For the text-containing cell, return its midpoint in (X, Y) coordinate format. 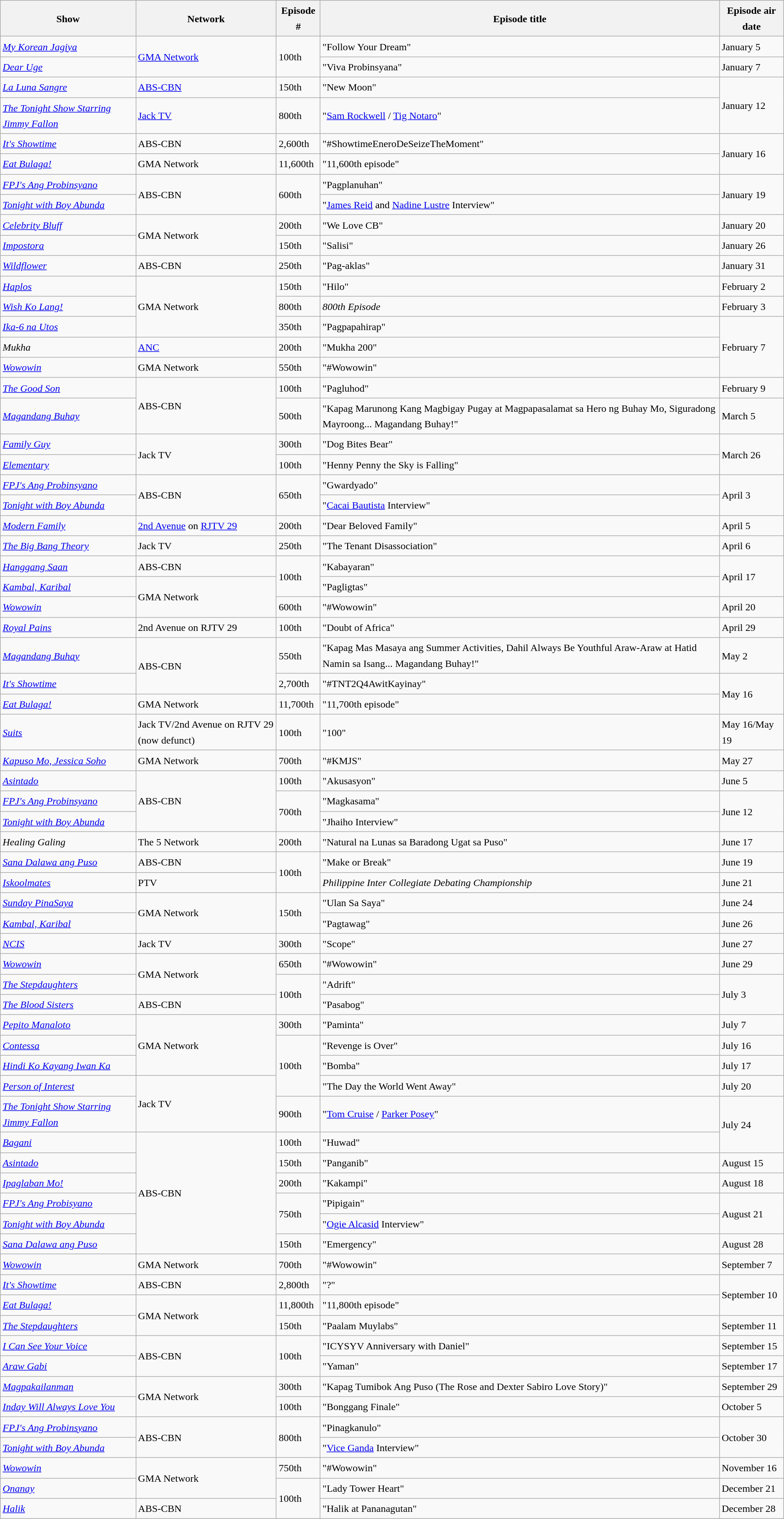
Philippine Inter Collegiate Debating Championship (520, 882)
September 11 (752, 1325)
"The Day the World Went Away" (520, 1086)
"Dear Beloved Family" (520, 525)
"Kapag Tumibok Ang Puso (The Rose and Dexter Sabiro Love Story)" (520, 1387)
11,800th (298, 1305)
"James Reid and Nadine Lustre Interview" (520, 204)
800th Episode (520, 307)
June 5 (752, 781)
"Doubt of Africa" (520, 628)
July 3 (752, 995)
"Bomba" (520, 1066)
Wish Ko Lang! (68, 307)
August 18 (752, 1183)
"New Moon" (520, 87)
Mukha (68, 347)
The Blood Sisters (68, 1005)
May 16 (752, 694)
Episode # (298, 18)
"Mukha 200" (520, 347)
Family Guy (68, 444)
"Pag-aklas" (520, 266)
"Kabayaran" (520, 566)
"Kapag Mas Masaya ang Summer Activities, Dahil Always Be Youthful Araw-Araw at Hatid Namin sa Isang... Magandang Buhay!" (520, 656)
"Pagpapahirap" (520, 327)
2,600th (298, 144)
"Bonggang Finale" (520, 1407)
"Paalam Muylabs" (520, 1325)
January 31 (752, 266)
"?" (520, 1284)
PTV (206, 882)
Iskoolmates (68, 882)
February 3 (752, 307)
April 20 (752, 607)
"ICYSYV Anniversary with Daniel" (520, 1346)
Pepito Manaloto (68, 1025)
"Pipigain" (520, 1203)
January 20 (752, 225)
Episode air date (752, 18)
Hanggang Saan (68, 566)
Bagani (68, 1142)
June 19 (752, 862)
Onanay (68, 1488)
July 16 (752, 1046)
Wildflower (68, 266)
December 21 (752, 1488)
June 12 (752, 811)
January 26 (752, 245)
350th (298, 327)
October 5 (752, 1407)
January 7 (752, 67)
The Big Bang Theory (68, 546)
"Ulan Sa Saya" (520, 903)
March 26 (752, 454)
"Akusasyon" (520, 781)
Impostora (68, 245)
"Pagtawag" (520, 923)
Magpakailanman (68, 1387)
The Good Son (68, 388)
April 17 (752, 576)
"Yaman" (520, 1367)
July 24 (752, 1124)
"100" (520, 732)
"Kakampi" (520, 1183)
September 17 (752, 1367)
"The Tenant Disassociation" (520, 546)
Show (68, 18)
2,700th (298, 684)
April 6 (752, 546)
"Halik at Pananagutan" (520, 1509)
June 21 (752, 882)
"Natural na Lunas sa Baradong Ugat sa Puso" (520, 842)
2,800th (298, 1284)
December 28 (752, 1509)
"11,600th episode" (520, 164)
February 7 (752, 347)
March 5 (752, 416)
La Luna Sangre (68, 87)
September 7 (752, 1264)
June 26 (752, 923)
"Huwad" (520, 1142)
Person of Interest (68, 1086)
Modern Family (68, 525)
September 10 (752, 1294)
May 16/May 19 (752, 732)
The 5 Network (206, 842)
"Sam Rockwell / Tig Notaro" (520, 115)
Ika-6 na Utos (68, 327)
900th (298, 1114)
Sunday PinaSaya (68, 903)
"Kapag Marunong Kang Magbigay Pugay at Magpapasalamat sa Hero ng Buhay Mo, Siguradong Mayroong... Magandang Buhay!" (520, 416)
Suits (68, 732)
July 20 (752, 1086)
August 21 (752, 1213)
"Tom Cruise / Parker Posey" (520, 1114)
"Revenge is Over" (520, 1046)
"11,700th episode" (520, 704)
Jack TV/2nd Avenue on RJTV 29 (now defunct) (206, 732)
Haplos (68, 286)
Halik (68, 1509)
"Pasabog" (520, 1005)
"Emergency" (520, 1244)
June 17 (752, 842)
Episode title (520, 18)
"Cacai Bautista Interview" (520, 505)
April 29 (752, 628)
January 12 (752, 106)
"#TNT2Q4AwitKayinay" (520, 684)
Araw Gabi (68, 1367)
"Pagplanuhan" (520, 184)
June 27 (752, 943)
"Salisi" (520, 245)
Inday Will Always Love You (68, 1407)
"11,800th episode" (520, 1305)
ANC (206, 347)
January 19 (752, 194)
"We Love CB" (520, 225)
I Can See Your Voice (68, 1346)
November 16 (752, 1468)
"Hilo" (520, 286)
Elementary (68, 464)
"Henny Penny the Sky is Falling" (520, 464)
Celebrity Bluff (68, 225)
"Ogie Alcasid Interview" (520, 1224)
"Lady Tower Heart" (520, 1488)
500th (298, 416)
Kapuso Mo, Jessica Soho (68, 761)
February 9 (752, 388)
"Panganib" (520, 1163)
"Gwardyado" (520, 485)
"Adrift" (520, 984)
Hindi Ko Kayang Iwan Ka (68, 1066)
FPJ's Ang Probisyano (68, 1203)
11,600th (298, 164)
October 30 (752, 1437)
Ipaglaban Mo! (68, 1183)
NCIS (68, 943)
"Jhaiho Interview" (520, 821)
My Korean Jagiya (68, 47)
"Paminta" (520, 1025)
April 3 (752, 495)
January 5 (752, 47)
Healing Galing (68, 842)
Contessa (68, 1046)
May 27 (752, 761)
July 17 (752, 1066)
June 29 (752, 964)
August 15 (752, 1163)
February 2 (752, 286)
"Viva Probinsyana" (520, 67)
January 16 (752, 154)
"Follow Your Dream" (520, 47)
Royal Pains (68, 628)
"Pagluhod" (520, 388)
"Magkasama" (520, 801)
"Vice Ganda Interview" (520, 1448)
Dear Uge (68, 67)
September 15 (752, 1346)
"Pagligtas" (520, 586)
11,700th (298, 704)
July 7 (752, 1025)
August 28 (752, 1244)
"Make or Break" (520, 862)
"Scope" (520, 943)
Network (206, 18)
April 5 (752, 525)
"#ShowtimeEneroDeSeizeTheMoment" (520, 144)
June 24 (752, 903)
"Pinagkanulo" (520, 1427)
May 2 (752, 656)
September 29 (752, 1387)
"#KMJS" (520, 761)
"Dog Bites Bear" (520, 444)
